Return (X, Y) of the center of cell containing provided text 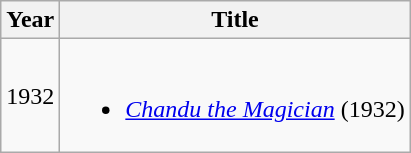
1932 (30, 96)
Title (235, 20)
Chandu the Magician (1932) (235, 96)
Year (30, 20)
